Determine the [X, Y] coordinate at the center of the cell enclosing the given text.  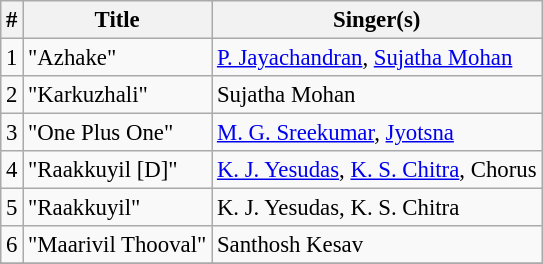
"Karkuzhali" [118, 95]
# [12, 20]
2 [12, 95]
"Raakkuyil [D]" [118, 170]
1 [12, 58]
Singer(s) [377, 20]
3 [12, 133]
"Raakkuyil" [118, 208]
Santhosh Kesav [377, 245]
P. Jayachandran, Sujatha Mohan [377, 58]
6 [12, 245]
5 [12, 208]
K. J. Yesudas, K. S. Chitra, Chorus [377, 170]
"Azhake" [118, 58]
M. G. Sreekumar, Jyotsna [377, 133]
"One Plus One" [118, 133]
Title [118, 20]
Sujatha Mohan [377, 95]
K. J. Yesudas, K. S. Chitra [377, 208]
"Maarivil Thooval" [118, 245]
4 [12, 170]
